Determine the [X, Y] coordinate at the center of the cell enclosing the given text.  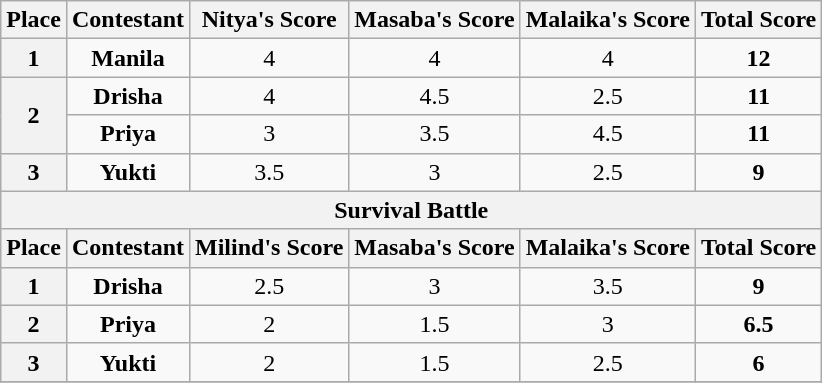
12 [758, 58]
Nitya's Score [270, 20]
6.5 [758, 324]
6 [758, 362]
Milind's Score [270, 248]
Survival Battle [412, 210]
Manila [128, 58]
